Capture the cell that displays the provided text and extract its [X, Y] central coordinate. 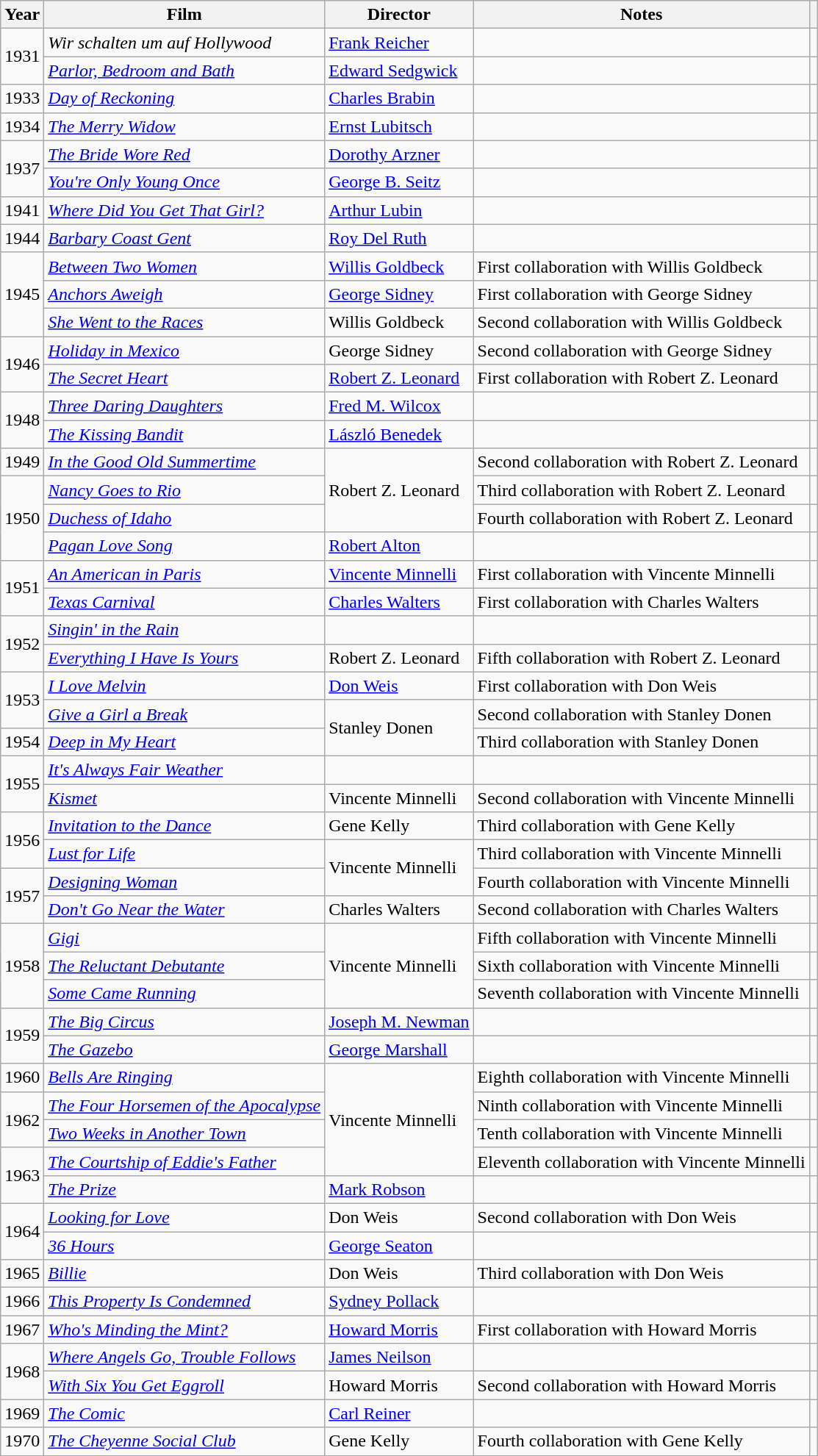
Third collaboration with Don Weis [641, 1274]
1931 [22, 57]
First collaboration with Willis Goldbeck [641, 266]
1934 [22, 126]
1948 [22, 420]
Duchess of Idaho [184, 518]
Film [184, 15]
An American in Paris [184, 574]
Lust for Life [184, 854]
1941 [22, 210]
1953 [22, 700]
1937 [22, 168]
It's Always Fair Weather [184, 770]
Invitation to the Dance [184, 826]
Who's Minding the Mint? [184, 1330]
Texas Carnival [184, 602]
The Reluctant Debutante [184, 966]
Two Weeks in Another Town [184, 1133]
Billie [184, 1274]
1970 [22, 1441]
1958 [22, 966]
Where Angels Go, Trouble Follows [184, 1358]
Mark Robson [399, 1189]
The Kissing Bandit [184, 434]
First collaboration with George Sidney [641, 294]
Sydney Pollack [399, 1302]
James Neilson [399, 1358]
1933 [22, 98]
First collaboration with Vincente Minnelli [641, 574]
The Gazebo [184, 1050]
Seventh collaboration with Vincente Minnelli [641, 994]
Nancy Goes to Rio [184, 490]
The Four Horsemen of the Apocalypse [184, 1105]
The Cheyenne Social Club [184, 1441]
1969 [22, 1413]
1959 [22, 1036]
First collaboration with Charles Walters [641, 602]
Second collaboration with Howard Morris [641, 1385]
Ernst Lubitsch [399, 126]
You're Only Young Once [184, 182]
Don't Go Near the Water [184, 910]
László Benedek [399, 434]
1963 [22, 1175]
The Courtship of Eddie's Father [184, 1161]
Fifth collaboration with Robert Z. Leonard [641, 658]
Tenth collaboration with Vincente Minnelli [641, 1133]
In the Good Old Summertime [184, 462]
Edward Sedgwick [399, 71]
Eleventh collaboration with Vincente Minnelli [641, 1161]
1954 [22, 742]
Carl Reiner [399, 1413]
1949 [22, 462]
Barbary Coast Gent [184, 238]
I Love Melvin [184, 686]
Stanley Donen [399, 728]
Year [22, 15]
Where Did You Get That Girl? [184, 210]
Second collaboration with Stanley Donen [641, 714]
Director [399, 15]
Fred M. Wilcox [399, 406]
Gigi [184, 938]
Fourth collaboration with Robert Z. Leonard [641, 518]
Third collaboration with Robert Z. Leonard [641, 490]
Anchors Aweigh [184, 294]
1950 [22, 518]
This Property Is Condemned [184, 1302]
1957 [22, 896]
The Merry Widow [184, 126]
Wir schalten um auf Hollywood [184, 43]
1964 [22, 1231]
1952 [22, 644]
Fifth collaboration with Vincente Minnelli [641, 938]
Deep in My Heart [184, 742]
36 Hours [184, 1246]
The Bride Wore Red [184, 154]
1945 [22, 294]
The Prize [184, 1189]
Parlor, Bedroom and Bath [184, 71]
Second collaboration with Don Weis [641, 1217]
Roy Del Ruth [399, 238]
Give a Girl a Break [184, 714]
First collaboration with Don Weis [641, 686]
1951 [22, 588]
Second collaboration with Vincente Minnelli [641, 797]
Joseph M. Newman [399, 1022]
1960 [22, 1077]
First collaboration with Howard Morris [641, 1330]
Robert Alton [399, 546]
She Went to the Races [184, 322]
Kismet [184, 797]
The Secret Heart [184, 379]
1966 [22, 1302]
First collaboration with Robert Z. Leonard [641, 379]
Second collaboration with Charles Walters [641, 910]
Third collaboration with Vincente Minnelli [641, 854]
Third collaboration with Gene Kelly [641, 826]
Fourth collaboration with Gene Kelly [641, 1441]
1955 [22, 783]
1962 [22, 1119]
The Comic [184, 1413]
1946 [22, 365]
Singin' in the Rain [184, 630]
Second collaboration with George Sidney [641, 351]
Eighth collaboration with Vincente Minnelli [641, 1077]
1968 [22, 1371]
Fourth collaboration with Vincente Minnelli [641, 882]
Holiday in Mexico [184, 351]
Third collaboration with Stanley Donen [641, 742]
Second collaboration with Willis Goldbeck [641, 322]
Charles Brabin [399, 98]
Everything I Have Is Yours [184, 658]
Ninth collaboration with Vincente Minnelli [641, 1105]
Bells Are Ringing [184, 1077]
1965 [22, 1274]
With Six You Get Eggroll [184, 1385]
George Seaton [399, 1246]
Notes [641, 15]
Frank Reicher [399, 43]
Between Two Women [184, 266]
1967 [22, 1330]
1944 [22, 238]
George Marshall [399, 1050]
1956 [22, 840]
Arthur Lubin [399, 210]
The Big Circus [184, 1022]
Pagan Love Song [184, 546]
Three Daring Daughters [184, 406]
Some Came Running [184, 994]
Second collaboration with Robert Z. Leonard [641, 462]
Dorothy Arzner [399, 154]
Sixth collaboration with Vincente Minnelli [641, 966]
George B. Seitz [399, 182]
Designing Woman [184, 882]
Looking for Love [184, 1217]
Day of Reckoning [184, 98]
